From the cell containing the given text, extract its center point as (x, y) coordinate. 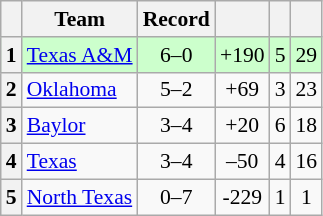
Team (80, 19)
0–7 (176, 197)
6 (280, 126)
Baylor (80, 126)
+69 (242, 90)
+20 (242, 126)
5–2 (176, 90)
+190 (242, 55)
-229 (242, 197)
18 (307, 126)
Record (176, 19)
29 (307, 55)
Texas A&M (80, 55)
Texas (80, 162)
16 (307, 162)
–50 (242, 162)
23 (307, 90)
North Texas (80, 197)
Oklahoma (80, 90)
2 (12, 90)
6–0 (176, 55)
